From the cell containing the given text, extract its center point as [x, y] coordinate. 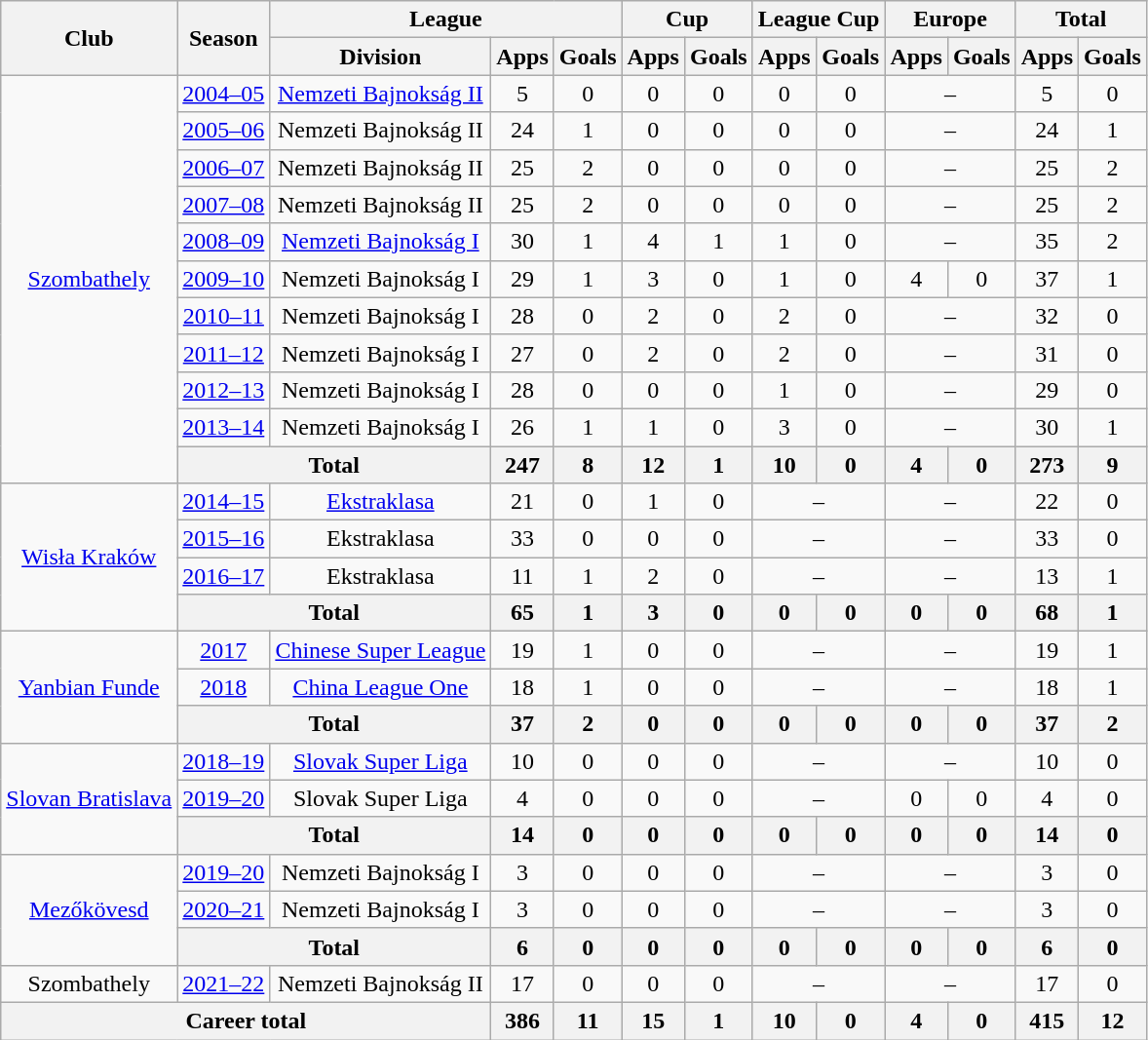
386 [522, 1021]
Cup [687, 19]
2015–16 [224, 539]
Career total [246, 1021]
2004–05 [224, 94]
2013–14 [224, 427]
Season [224, 38]
15 [653, 1021]
Chinese Super League [380, 650]
13 [1047, 576]
2018 [224, 687]
Wisła Kraków [90, 558]
27 [522, 353]
2007–08 [224, 205]
415 [1047, 1021]
2020–21 [224, 909]
247 [522, 465]
68 [1047, 613]
9 [1113, 465]
2021–22 [224, 983]
2017 [224, 650]
League Cup [819, 19]
2005–06 [224, 131]
China League One [380, 687]
Mezőkövesd [90, 909]
Slovan Bratislava [90, 798]
8 [588, 465]
26 [522, 427]
273 [1047, 465]
21 [522, 502]
2016–17 [224, 576]
22 [1047, 502]
2012–13 [224, 390]
Club [90, 38]
Yanbian Funde [90, 687]
35 [1047, 242]
2008–09 [224, 242]
32 [1047, 316]
31 [1047, 353]
League [446, 19]
2006–07 [224, 168]
65 [522, 613]
2010–11 [224, 316]
2011–12 [224, 353]
Europe [950, 19]
2014–15 [224, 502]
2009–10 [224, 279]
Division [380, 57]
2018–19 [224, 761]
